Determine the (X, Y) coordinate at the center of the cell enclosing the given text.  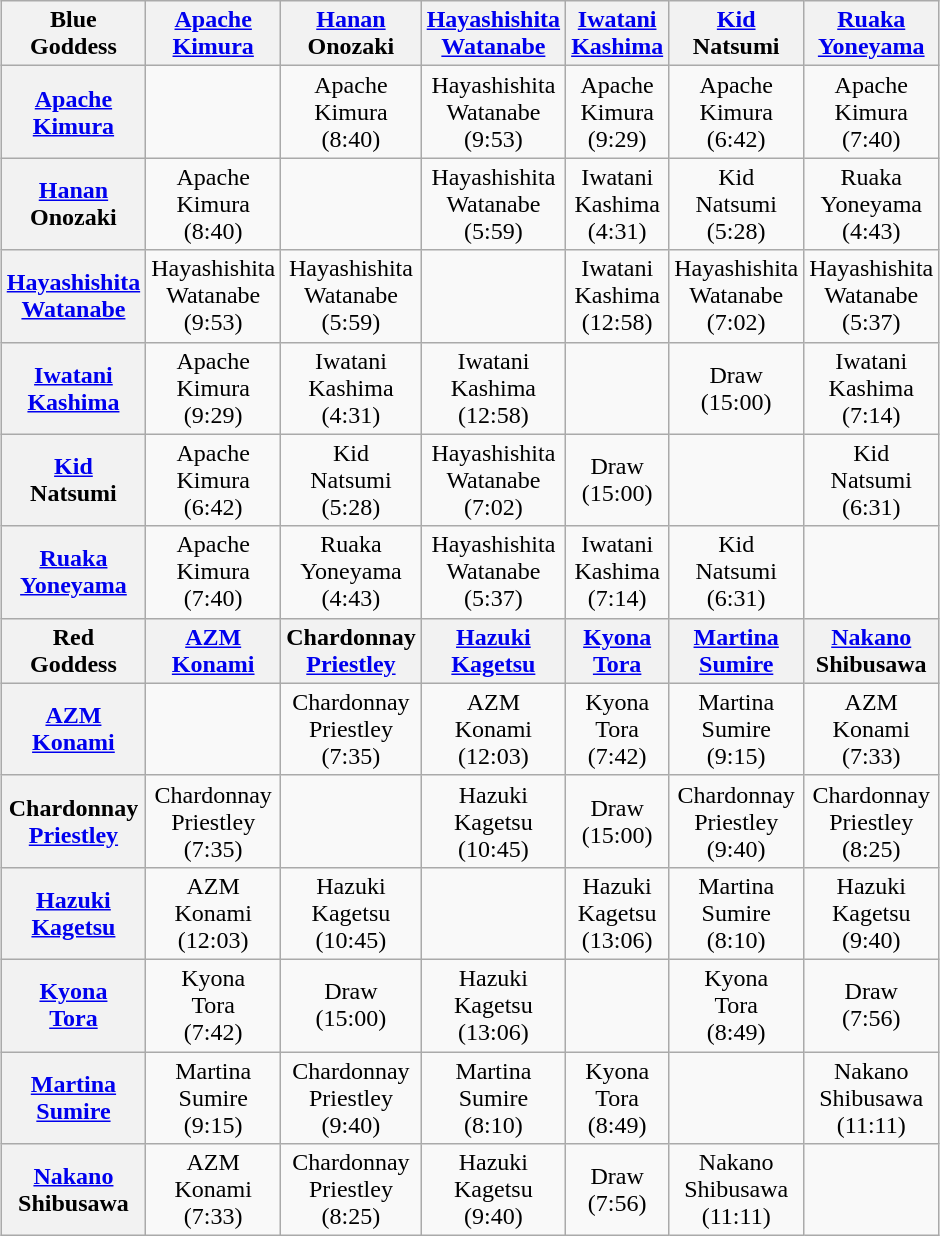
Blue Goddess (73, 34)
Red Goddess (73, 650)
